Find where the given text appears and provide that cell's center as [X, Y] coordinate. 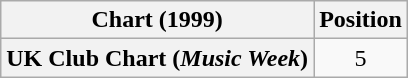
UK Club Chart (Music Week) [158, 58]
5 [361, 58]
Chart (1999) [158, 20]
Position [361, 20]
